From the cell containing the given text, extract its center point as (X, Y) coordinate. 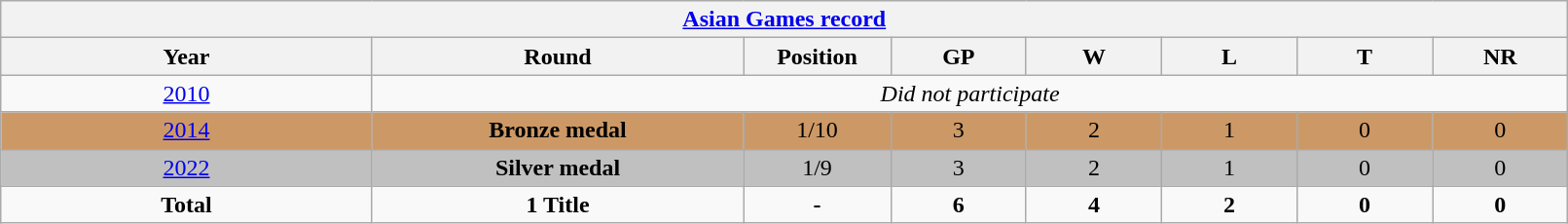
Did not participate (969, 93)
Position (818, 56)
2010 (187, 93)
T (1365, 56)
2022 (187, 168)
W (1094, 56)
Total (187, 205)
1 Title (558, 205)
NR (1501, 56)
6 (958, 205)
- (818, 205)
Year (187, 56)
Asian Games record (784, 19)
2014 (187, 131)
L (1228, 56)
Silver medal (558, 168)
1/10 (818, 131)
1/9 (818, 168)
4 (1094, 205)
GP (958, 56)
Round (558, 56)
Bronze medal (558, 131)
